Pinpoint the cell where the given text exists, returning its [x, y] midpoint coordinate. 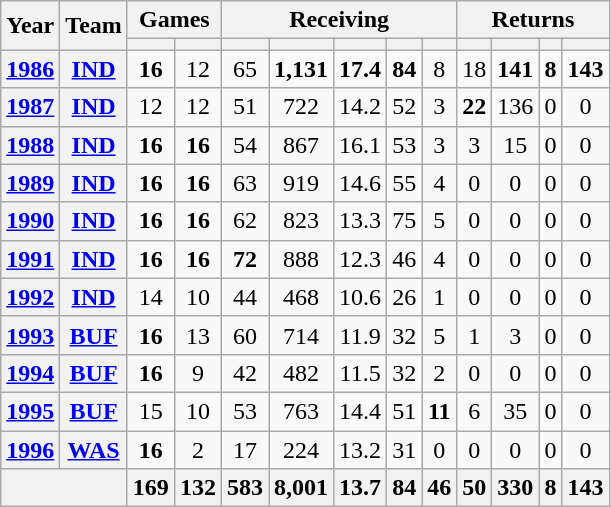
62 [244, 221]
Games [174, 20]
63 [244, 183]
Team [94, 26]
17 [244, 449]
1988 [30, 145]
11 [440, 411]
26 [404, 297]
75 [404, 221]
6 [474, 411]
16.1 [360, 145]
13.7 [360, 488]
1986 [30, 69]
169 [150, 488]
722 [302, 107]
888 [302, 259]
583 [244, 488]
44 [244, 297]
10.6 [360, 297]
18 [474, 69]
132 [198, 488]
330 [516, 488]
72 [244, 259]
1995 [30, 411]
136 [516, 107]
54 [244, 145]
Returns [533, 20]
13.2 [360, 449]
12.3 [360, 259]
11.5 [360, 373]
1991 [30, 259]
60 [244, 335]
42 [244, 373]
14.2 [360, 107]
31 [404, 449]
17.4 [360, 69]
13.3 [360, 221]
8,001 [302, 488]
Receiving [338, 20]
Year [30, 26]
22 [474, 107]
9 [198, 373]
224 [302, 449]
1989 [30, 183]
11.9 [360, 335]
14.4 [360, 411]
1993 [30, 335]
919 [302, 183]
823 [302, 221]
1994 [30, 373]
468 [302, 297]
714 [302, 335]
482 [302, 373]
1,131 [302, 69]
1990 [30, 221]
52 [404, 107]
35 [516, 411]
141 [516, 69]
14 [150, 297]
55 [404, 183]
1987 [30, 107]
1992 [30, 297]
13 [198, 335]
867 [302, 145]
WAS [94, 449]
50 [474, 488]
1996 [30, 449]
65 [244, 69]
763 [302, 411]
14.6 [360, 183]
